Locate the cell with the specified text and output its [x, y] center coordinate. 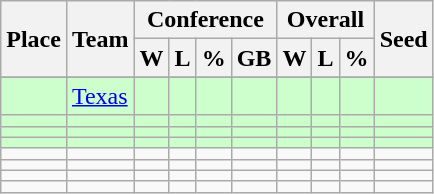
Place [34, 39]
GB [254, 58]
Texas [100, 96]
Seed [404, 39]
Team [100, 39]
Overall [326, 20]
Conference [206, 20]
